Locate the cell with the specified text and output its [X, Y] center coordinate. 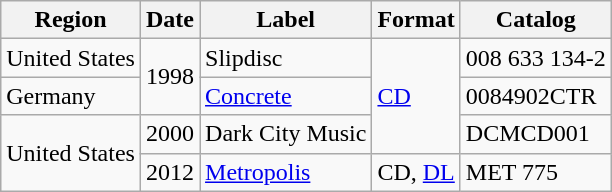
CD, DL [416, 172]
Label [286, 20]
1998 [170, 77]
CD [416, 96]
2012 [170, 172]
Catalog [536, 20]
Germany [71, 96]
Date [170, 20]
Metropolis [286, 172]
Concrete [286, 96]
Slipdisc [286, 58]
0084902CTR [536, 96]
008 633 134-2 [536, 58]
Format [416, 20]
MET 775 [536, 172]
Dark City Music [286, 134]
Region [71, 20]
2000 [170, 134]
DCMCD001 [536, 134]
